Return (x, y) of the center of cell containing provided text 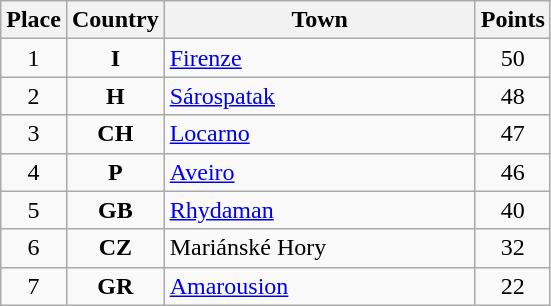
Aveiro (320, 172)
Town (320, 20)
CH (115, 134)
22 (512, 286)
46 (512, 172)
GR (115, 286)
Place (34, 20)
I (115, 58)
Rhydaman (320, 210)
6 (34, 248)
Sárospatak (320, 96)
47 (512, 134)
48 (512, 96)
Locarno (320, 134)
P (115, 172)
Mariánské Hory (320, 248)
GB (115, 210)
CZ (115, 248)
7 (34, 286)
H (115, 96)
3 (34, 134)
4 (34, 172)
Country (115, 20)
Amarousion (320, 286)
40 (512, 210)
50 (512, 58)
Points (512, 20)
32 (512, 248)
2 (34, 96)
5 (34, 210)
1 (34, 58)
Firenze (320, 58)
